Scan for the cell matching the given text and deliver its (X, Y) coordinate at center. 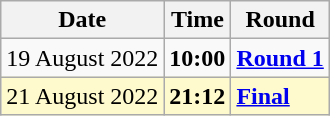
Date (82, 20)
21 August 2022 (82, 96)
10:00 (198, 58)
Final (280, 96)
Round 1 (280, 58)
Round (280, 20)
21:12 (198, 96)
19 August 2022 (82, 58)
Time (198, 20)
